Detect which cell encompasses the target text, then output its [X, Y] center coordinate. 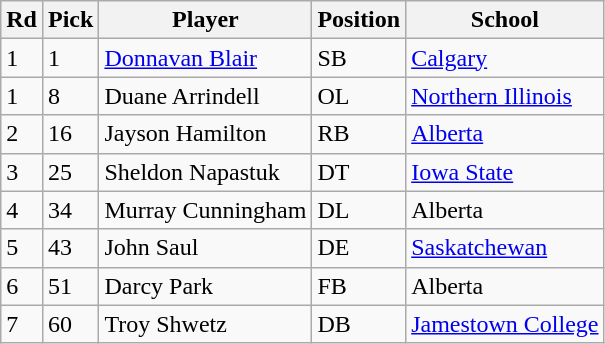
Position [359, 20]
DE [359, 248]
John Saul [206, 248]
51 [70, 286]
Sheldon Napastuk [206, 172]
DL [359, 210]
16 [70, 134]
60 [70, 324]
5 [22, 248]
DB [359, 324]
School [505, 20]
Darcy Park [206, 286]
Jamestown College [505, 324]
3 [22, 172]
Calgary [505, 58]
Northern Illinois [505, 96]
8 [70, 96]
4 [22, 210]
43 [70, 248]
Duane Arrindell [206, 96]
SB [359, 58]
Rd [22, 20]
Pick [70, 20]
OL [359, 96]
FB [359, 286]
Iowa State [505, 172]
DT [359, 172]
RB [359, 134]
34 [70, 210]
Player [206, 20]
Murray Cunningham [206, 210]
Donnavan Blair [206, 58]
Troy Shwetz [206, 324]
Saskatchewan [505, 248]
7 [22, 324]
25 [70, 172]
6 [22, 286]
2 [22, 134]
Jayson Hamilton [206, 134]
